Pinpoint the cell where the given text exists, returning its (x, y) midpoint coordinate. 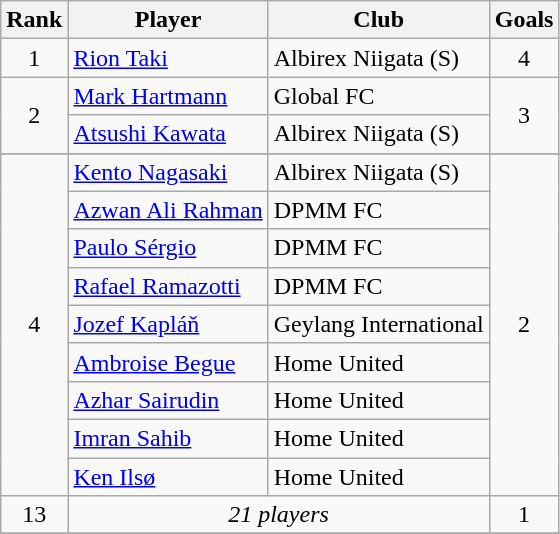
Ken Ilsø (168, 477)
Club (378, 20)
Mark Hartmann (168, 96)
Jozef Kapláň (168, 324)
Kento Nagasaki (168, 172)
Paulo Sérgio (168, 248)
Azwan Ali Rahman (168, 210)
Player (168, 20)
21 players (278, 515)
Global FC (378, 96)
Atsushi Kawata (168, 134)
Goals (524, 20)
13 (34, 515)
Azhar Sairudin (168, 400)
Rafael Ramazotti (168, 286)
Ambroise Begue (168, 362)
Rank (34, 20)
Imran Sahib (168, 438)
Rion Taki (168, 58)
3 (524, 115)
Geylang International (378, 324)
